Return [x, y] of the center of cell containing provided text 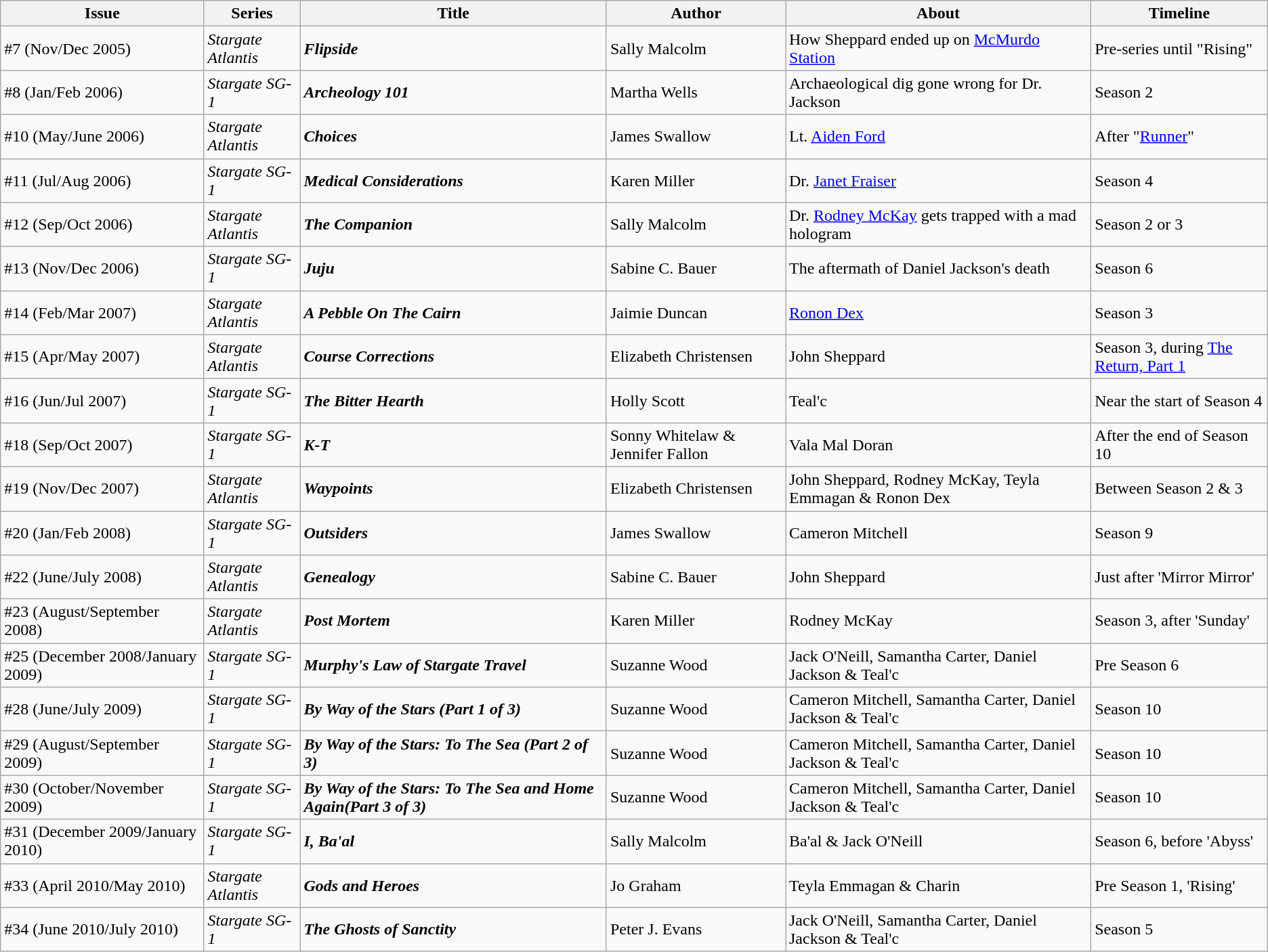
Archeology 101 [454, 92]
#11 (Jul/Aug 2006) [102, 180]
Juju [454, 268]
Season 5 [1180, 929]
Just after 'Mirror Mirror' [1180, 577]
#10 (May/June 2006) [102, 137]
#31 (December 2009/January 2010) [102, 841]
Ronon Dex [939, 313]
Jaimie Duncan [696, 313]
#33 (April 2010/May 2010) [102, 886]
#14 (Feb/Mar 2007) [102, 313]
K-T [454, 444]
Rodney McKay [939, 622]
Vala Mal Doran [939, 444]
I, Ba'al [454, 841]
Choices [454, 137]
#18 (Sep/Oct 2007) [102, 444]
Season 3, during The Return, Part 1 [1180, 356]
Pre Season 1, 'Rising' [1180, 886]
#20 (Jan/Feb 2008) [102, 532]
The Companion [454, 225]
Pre-series until "Rising" [1180, 49]
#28 (June/July 2009) [102, 710]
Outsiders [454, 532]
Jo Graham [696, 886]
Between Season 2 & 3 [1180, 489]
#16 (Jun/Jul 2007) [102, 401]
#12 (Sep/Oct 2006) [102, 225]
John Sheppard, Rodney McKay, Teyla Emmagan & Ronon Dex [939, 489]
Teal'c [939, 401]
Lt. Aiden Ford [939, 137]
Season 6, before 'Abyss' [1180, 841]
Season 2 or 3 [1180, 225]
Course Corrections [454, 356]
Season 6 [1180, 268]
By Way of the Stars (Part 1 of 3) [454, 710]
Gods and Heroes [454, 886]
#23 (August/September 2008) [102, 622]
After the end of Season 10 [1180, 444]
#13 (Nov/Dec 2006) [102, 268]
Peter J. Evans [696, 929]
Season 9 [1180, 532]
Author [696, 14]
By Way of the Stars: To The Sea and Home Again(Part 3 of 3) [454, 798]
Holly Scott [696, 401]
Timeline [1180, 14]
Martha Wells [696, 92]
Teyla Emmagan & Charin [939, 886]
A Pebble On The Cairn [454, 313]
#8 (Jan/Feb 2006) [102, 92]
Archaeological dig gone wrong for Dr. Jackson [939, 92]
#30 (October/November 2009) [102, 798]
Murphy's Law of Stargate Travel [454, 665]
Ba'al & Jack O'Neill [939, 841]
#22 (June/July 2008) [102, 577]
Post Mortem [454, 622]
Sonny Whitelaw & Jennifer Fallon [696, 444]
#34 (June 2010/July 2010) [102, 929]
Flipside [454, 49]
#25 (December 2008/January 2009) [102, 665]
Season 4 [1180, 180]
Title [454, 14]
Medical Considerations [454, 180]
#7 (Nov/Dec 2005) [102, 49]
Series [252, 14]
Pre Season 6 [1180, 665]
#15 (Apr/May 2007) [102, 356]
The Bitter Hearth [454, 401]
#29 (August/September 2009) [102, 753]
Near the start of Season 4 [1180, 401]
Genealogy [454, 577]
The aftermath of Daniel Jackson's death [939, 268]
Waypoints [454, 489]
How Sheppard ended up on McMurdo Station [939, 49]
Dr. Janet Fraiser [939, 180]
Season 3 [1180, 313]
#19 (Nov/Dec 2007) [102, 489]
Season 2 [1180, 92]
Dr. Rodney McKay gets trapped with a mad hologram [939, 225]
After "Runner" [1180, 137]
Season 3, after 'Sunday' [1180, 622]
The Ghosts of Sanctity [454, 929]
By Way of the Stars: To The Sea (Part 2 of 3) [454, 753]
About [939, 14]
Cameron Mitchell [939, 532]
Issue [102, 14]
